Provide the (X, Y) coordinate of the cell's center where the given text is located.  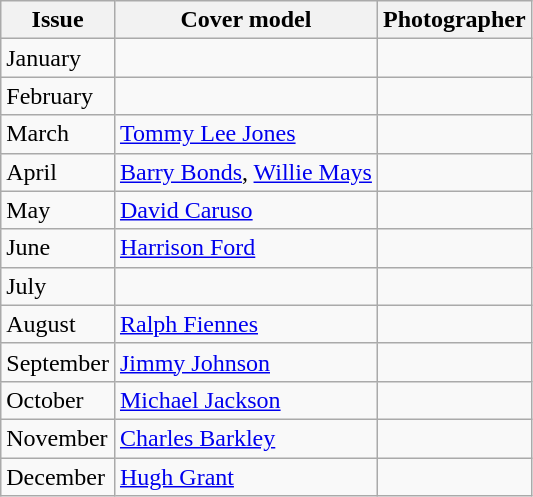
November (58, 438)
June (58, 248)
July (58, 286)
April (58, 172)
Cover model (246, 20)
Tommy Lee Jones (246, 134)
Ralph Fiennes (246, 324)
Charles Barkley (246, 438)
August (58, 324)
David Caruso (246, 210)
December (58, 477)
Barry Bonds, Willie Mays (246, 172)
October (58, 400)
Issue (58, 20)
January (58, 58)
May (58, 210)
Michael Jackson (246, 400)
February (58, 96)
Jimmy Johnson (246, 362)
Harrison Ford (246, 248)
March (58, 134)
Hugh Grant (246, 477)
September (58, 362)
Photographer (454, 20)
